For the text-containing cell, return its midpoint in [x, y] coordinate format. 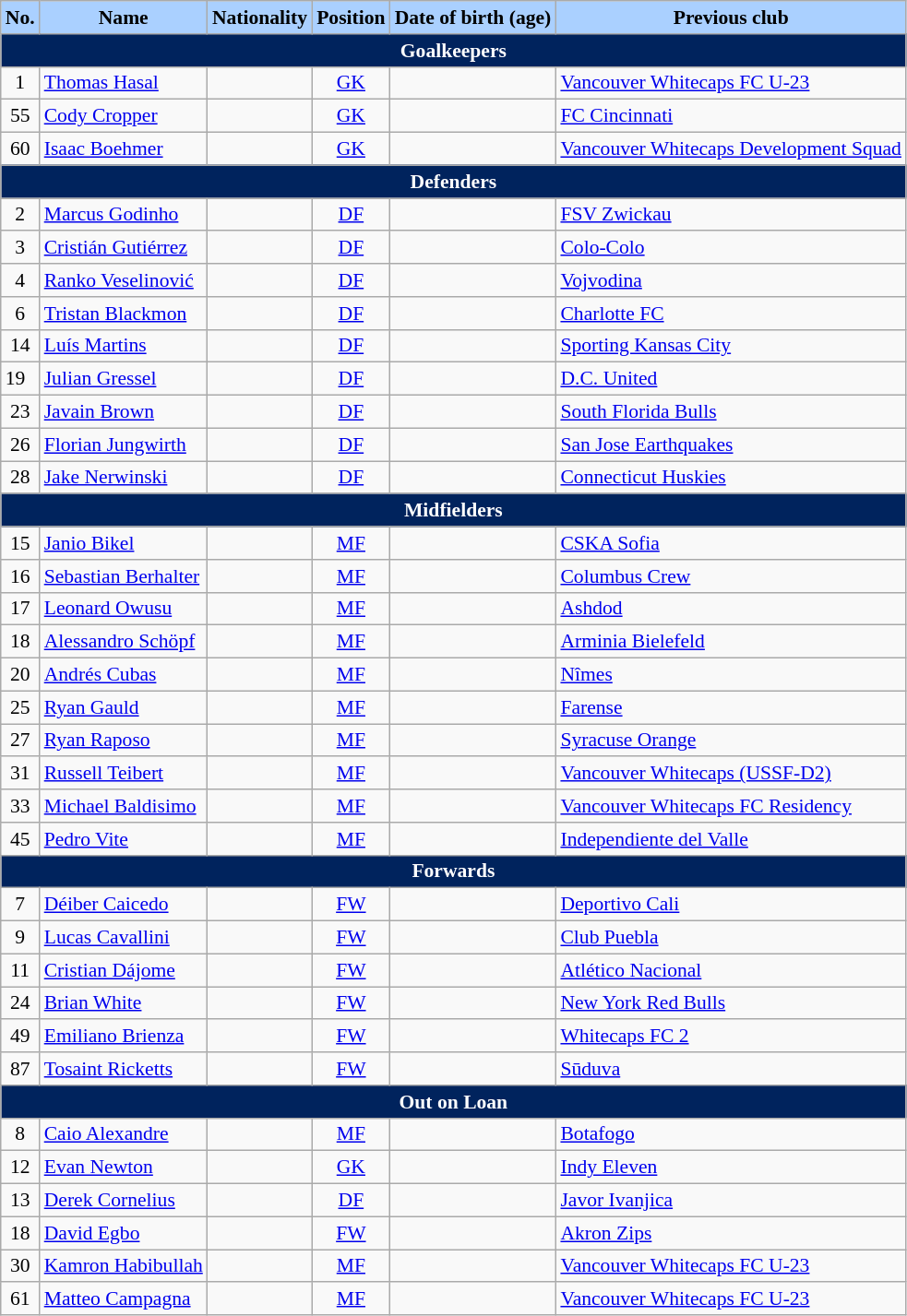
David Egbo [124, 1233]
4 [20, 280]
14 [20, 346]
Vojvodina [731, 280]
D.C. United [731, 379]
Deportivo Cali [731, 905]
Akron Zips [731, 1233]
Julian Gressel [124, 379]
FSV Zwickau [731, 215]
Sebastian Berhalter [124, 576]
24 [20, 1003]
Luís Martins [124, 346]
26 [20, 445]
Leonard Owusu [124, 609]
Jake Nerwinski [124, 478]
Javain Brown [124, 412]
Florian Jungwirth [124, 445]
Isaac Boehmer [124, 149]
16 [20, 576]
Midfielders [454, 511]
Connecticut Huskies [731, 478]
Derek Cornelius [124, 1201]
19 [20, 379]
Nîmes [731, 675]
12 [20, 1168]
Colo-Colo [731, 248]
Ryan Raposo [124, 741]
CSKA Sofia [731, 543]
Pedro Vite [124, 839]
Tosaint Ricketts [124, 1069]
Brian White [124, 1003]
8 [20, 1134]
87 [20, 1069]
33 [20, 806]
Position [351, 18]
Vancouver Whitecaps Development Squad [731, 149]
Tristan Blackmon [124, 314]
Out on Loan [454, 1102]
Atlético Nacional [731, 970]
3 [20, 248]
Andrés Cubas [124, 675]
20 [20, 675]
Syracuse Orange [731, 741]
Date of birth (age) [473, 18]
Nationality [260, 18]
Defenders [454, 182]
Thomas Hasal [124, 83]
Emiliano Brienza [124, 1037]
17 [20, 609]
Whitecaps FC 2 [731, 1037]
13 [20, 1201]
South Florida Bulls [731, 412]
Ranko Veselinović [124, 280]
Name [124, 18]
New York Red Bulls [731, 1003]
31 [20, 774]
23 [20, 412]
Sūduva [731, 1069]
Sporting Kansas City [731, 346]
Indy Eleven [731, 1168]
Déiber Caicedo [124, 905]
Russell Teibert [124, 774]
Independiente del Valle [731, 839]
27 [20, 741]
Matteo Campagna [124, 1299]
Javor Ivanjica [731, 1201]
Alessandro Schöpf [124, 642]
28 [20, 478]
No. [20, 18]
Vancouver Whitecaps (USSF-D2) [731, 774]
9 [20, 938]
Forwards [454, 871]
61 [20, 1299]
Arminia Bielefeld [731, 642]
Vancouver Whitecaps FC Residency [731, 806]
2 [20, 215]
Charlotte FC [731, 314]
55 [20, 116]
11 [20, 970]
Botafogo [731, 1134]
Michael Baldisimo [124, 806]
Kamron Habibullah [124, 1266]
San Jose Earthquakes [731, 445]
1 [20, 83]
Cody Cropper [124, 116]
25 [20, 707]
Previous club [731, 18]
Club Puebla [731, 938]
7 [20, 905]
30 [20, 1266]
Ashdod [731, 609]
Evan Newton [124, 1168]
Ryan Gauld [124, 707]
6 [20, 314]
Marcus Godinho [124, 215]
Caio Alexandre [124, 1134]
Farense [731, 707]
15 [20, 543]
45 [20, 839]
Columbus Crew [731, 576]
Lucas Cavallini [124, 938]
Cristián Gutiérrez [124, 248]
49 [20, 1037]
Goalkeepers [454, 51]
FC Cincinnati [731, 116]
Cristian Dájome [124, 970]
Janio Bikel [124, 543]
60 [20, 149]
